Extract the (x, y) coordinate from the center of the cell holding the provided text.  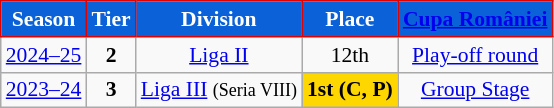
1st (C, P) (350, 90)
2 (110, 55)
Liga III (Seria VIII) (219, 90)
3 (110, 90)
Cupa României (476, 19)
Season (44, 19)
Play-off round (476, 55)
Liga II (219, 55)
Division (219, 19)
2023–24 (44, 90)
Place (350, 19)
12th (350, 55)
Group Stage (476, 90)
Tier (110, 19)
2024–25 (44, 55)
